Detect which cell encompasses the target text, then output its (x, y) center coordinate. 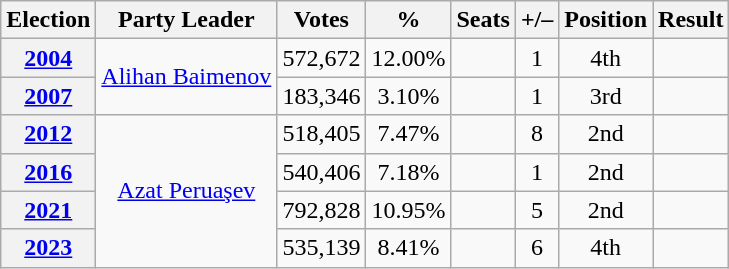
7.47% (408, 134)
183,346 (322, 96)
2023 (48, 248)
10.95% (408, 210)
Party Leader (186, 20)
518,405 (322, 134)
7.18% (408, 172)
2007 (48, 96)
Seats (483, 20)
Alihan Baimenov (186, 77)
Result (691, 20)
Azat Peruaşev (186, 191)
535,139 (322, 248)
6 (536, 248)
8.41% (408, 248)
2016 (48, 172)
5 (536, 210)
540,406 (322, 172)
572,672 (322, 58)
8 (536, 134)
% (408, 20)
3rd (606, 96)
3.10% (408, 96)
2021 (48, 210)
12.00% (408, 58)
+/– (536, 20)
792,828 (322, 210)
2012 (48, 134)
Position (606, 20)
Election (48, 20)
Votes (322, 20)
2004 (48, 58)
